Determine the (X, Y) coordinate at the center of the cell enclosing the given text.  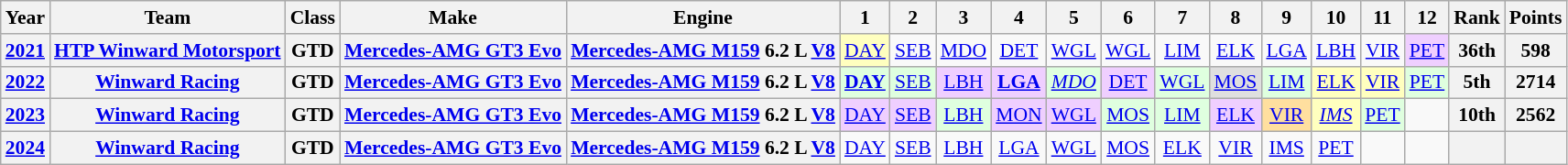
12 (1427, 17)
HTP Winward Motorsport (168, 50)
4 (1018, 17)
2021 (26, 50)
Year (26, 17)
2024 (26, 148)
10 (1335, 17)
Points (1536, 17)
Make (452, 17)
Rank (1476, 17)
2714 (1536, 82)
MON (1018, 115)
2022 (26, 82)
3 (964, 17)
9 (1286, 17)
5th (1476, 82)
2023 (26, 115)
1 (865, 17)
36th (1476, 50)
Team (168, 17)
2562 (1536, 115)
11 (1383, 17)
5 (1073, 17)
6 (1128, 17)
Engine (703, 17)
Class (313, 17)
7 (1181, 17)
598 (1536, 50)
8 (1235, 17)
10th (1476, 115)
2 (913, 17)
